Locate the cell with the specified text and output its [x, y] center coordinate. 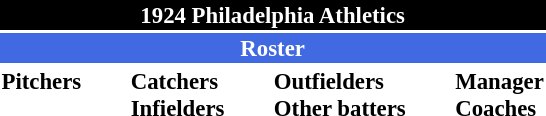
Roster [272, 48]
1924 Philadelphia Athletics [272, 15]
